Output the (X, Y) coordinate of the center of the cell containing the given text.  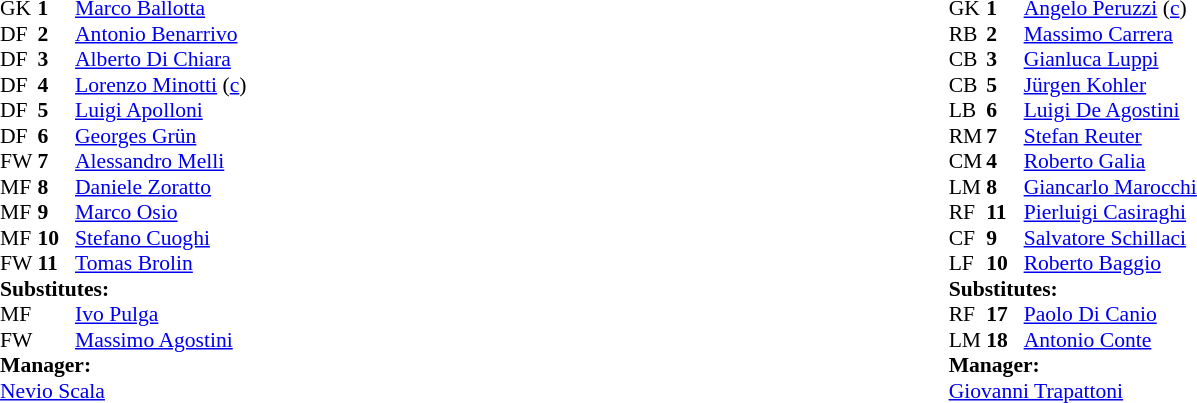
Antonio Conte (1110, 340)
LB (968, 111)
Stefan Reuter (1110, 136)
18 (1005, 340)
RM (968, 136)
Pierluigi Casiraghi (1110, 213)
17 (1005, 315)
Tomas Brolin (160, 263)
Jürgen Kohler (1110, 85)
Georges Grün (160, 136)
CF (968, 238)
Stefano Cuoghi (160, 238)
Roberto Galia (1110, 161)
Paolo Di Canio (1110, 315)
Daniele Zoratto (160, 187)
Luigi De Agostini (1110, 111)
Gianluca Luppi (1110, 59)
Lorenzo Minotti (c) (160, 85)
Giancarlo Marocchi (1110, 187)
Massimo Agostini (160, 340)
Roberto Baggio (1110, 263)
Luigi Apolloni (160, 111)
Massimo Carrera (1110, 34)
Antonio Benarrivo (160, 34)
LF (968, 263)
Salvatore Schillaci (1110, 238)
RB (968, 34)
Alessandro Melli (160, 161)
Marco Osio (160, 213)
Alberto Di Chiara (160, 59)
Ivo Pulga (160, 315)
CM (968, 161)
